Output the [x, y] coordinate of the center of the cell containing the given text.  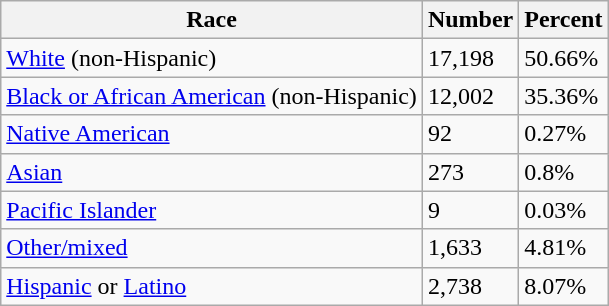
Hispanic or Latino [212, 286]
273 [470, 172]
Black or African American (non-Hispanic) [212, 96]
8.07% [564, 286]
Other/mixed [212, 248]
50.66% [564, 58]
Race [212, 20]
9 [470, 210]
92 [470, 134]
0.8% [564, 172]
2,738 [470, 286]
Asian [212, 172]
White (non-Hispanic) [212, 58]
Pacific Islander [212, 210]
12,002 [470, 96]
0.03% [564, 210]
Number [470, 20]
17,198 [470, 58]
Percent [564, 20]
4.81% [564, 248]
1,633 [470, 248]
0.27% [564, 134]
Native American [212, 134]
35.36% [564, 96]
